Extract the (x, y) coordinate from the center of the cell holding the provided text.  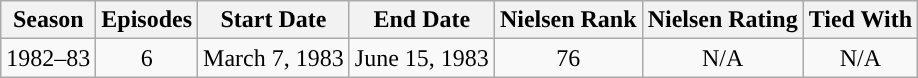
Tied With (860, 20)
Season (48, 20)
Episodes (147, 20)
76 (568, 58)
Start Date (274, 20)
Nielsen Rank (568, 20)
End Date (422, 20)
March 7, 1983 (274, 58)
June 15, 1983 (422, 58)
1982–83 (48, 58)
6 (147, 58)
Nielsen Rating (722, 20)
